Scan for the cell matching the given text and deliver its [x, y] coordinate at center. 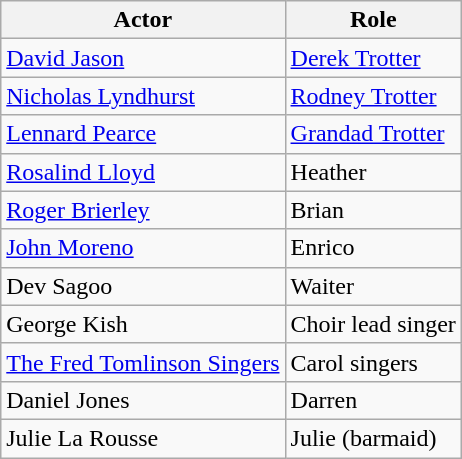
Dev Sagoo [143, 286]
Derek Trotter [373, 58]
The Fred Tomlinson Singers [143, 362]
Waiter [373, 286]
Roger Brierley [143, 210]
George Kish [143, 324]
Grandad Trotter [373, 134]
Julie La Rousse [143, 438]
Carol singers [373, 362]
Lennard Pearce [143, 134]
Role [373, 20]
Enrico [373, 248]
Actor [143, 20]
Heather [373, 172]
Rodney Trotter [373, 96]
Rosalind Lloyd [143, 172]
David Jason [143, 58]
Nicholas Lyndhurst [143, 96]
Daniel Jones [143, 400]
Choir lead singer [373, 324]
Darren [373, 400]
John Moreno [143, 248]
Julie (barmaid) [373, 438]
Brian [373, 210]
